Return (X, Y) of the center of cell containing provided text 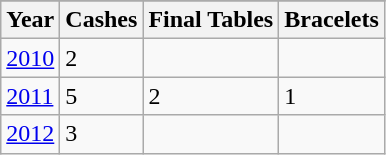
2010 (30, 58)
2011 (30, 96)
Year (30, 20)
1 (332, 96)
Final Tables (211, 20)
3 (102, 134)
Cashes (102, 20)
Bracelets (332, 20)
5 (102, 96)
2012 (30, 134)
